Scan for the cell matching the given text and deliver its [X, Y] coordinate at center. 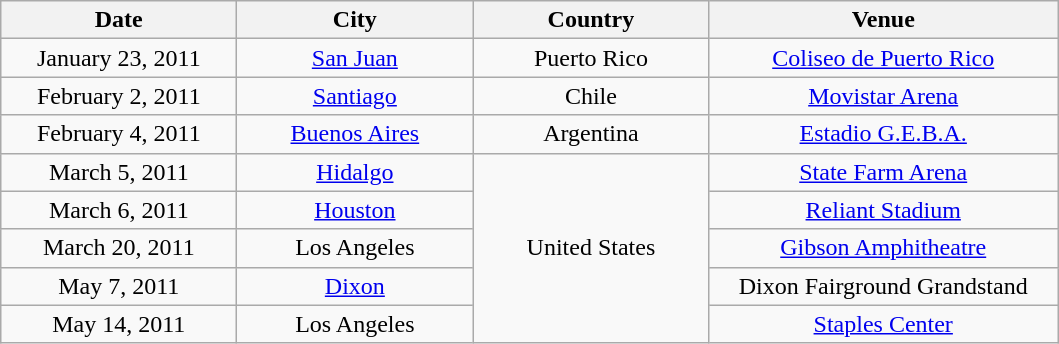
Hidalgo [355, 172]
May 14, 2011 [119, 324]
Buenos Aires [355, 134]
Dixon Fairground Grandstand [884, 286]
Gibson Amphitheatre [884, 248]
City [355, 20]
March 20, 2011 [119, 248]
March 5, 2011 [119, 172]
San Juan [355, 58]
May 7, 2011 [119, 286]
State Farm Arena [884, 172]
February 2, 2011 [119, 96]
Date [119, 20]
February 4, 2011 [119, 134]
Country [591, 20]
January 23, 2011 [119, 58]
Puerto Rico [591, 58]
Dixon [355, 286]
Argentina [591, 134]
Houston [355, 210]
Estadio G.E.B.A. [884, 134]
Coliseo de Puerto Rico [884, 58]
Santiago [355, 96]
Venue [884, 20]
Staples Center [884, 324]
Chile [591, 96]
United States [591, 248]
Movistar Arena [884, 96]
Reliant Stadium [884, 210]
March 6, 2011 [119, 210]
